Return (X, Y) of the center of cell containing provided text 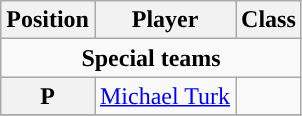
Michael Turk (164, 96)
P (48, 96)
Player (164, 20)
Class (269, 20)
Special teams (152, 58)
Position (48, 20)
